Extract the [x, y] coordinate from the center of the cell holding the provided text.  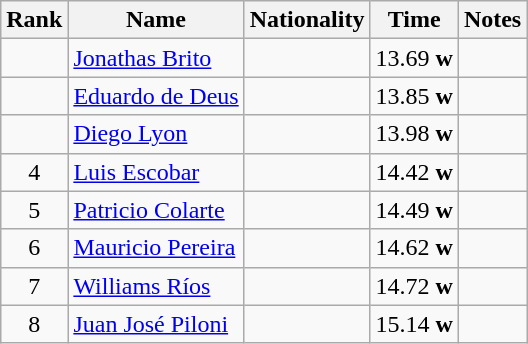
13.85 w [414, 96]
Luis Escobar [156, 172]
13.69 w [414, 58]
Mauricio Pereira [156, 248]
14.42 w [414, 172]
13.98 w [414, 134]
8 [34, 324]
Jonathas Brito [156, 58]
Diego Lyon [156, 134]
Nationality [307, 20]
7 [34, 286]
Eduardo de Deus [156, 96]
Juan José Piloni [156, 324]
15.14 w [414, 324]
14.62 w [414, 248]
Time [414, 20]
4 [34, 172]
6 [34, 248]
Name [156, 20]
Notes [492, 20]
Williams Ríos [156, 286]
Rank [34, 20]
Patricio Colarte [156, 210]
14.49 w [414, 210]
14.72 w [414, 286]
5 [34, 210]
